For the text-containing cell, return its midpoint in [x, y] coordinate format. 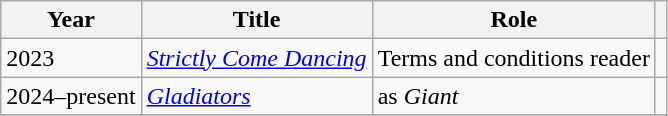
Role [514, 20]
Gladiators [256, 96]
Year [71, 20]
2023 [71, 58]
2024–present [71, 96]
as Giant [514, 96]
Terms and conditions reader [514, 58]
Strictly Come Dancing [256, 58]
Title [256, 20]
